Detect which cell encompasses the target text, then output its [X, Y] center coordinate. 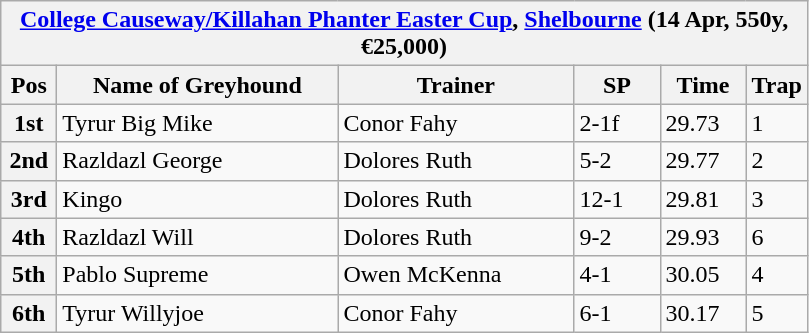
29.81 [703, 199]
Owen McKenna [456, 275]
2-1f [617, 123]
4-1 [617, 275]
1st [29, 123]
4th [29, 237]
30.05 [703, 275]
6-1 [617, 313]
5th [29, 275]
College Causeway/Killahan Phanter Easter Cup, Shelbourne (14 Apr, 550y, €25,000) [404, 34]
3 [776, 199]
Pos [29, 85]
5 [776, 313]
29.73 [703, 123]
2nd [29, 161]
Tyrur Big Mike [198, 123]
3rd [29, 199]
9-2 [617, 237]
Trap [776, 85]
SP [617, 85]
29.77 [703, 161]
Razldazl Will [198, 237]
2 [776, 161]
6th [29, 313]
30.17 [703, 313]
Tyrur Willyjoe [198, 313]
6 [776, 237]
12-1 [617, 199]
Name of Greyhound [198, 85]
29.93 [703, 237]
Razldazl George [198, 161]
4 [776, 275]
5-2 [617, 161]
1 [776, 123]
Kingo [198, 199]
Pablo Supreme [198, 275]
Trainer [456, 85]
Time [703, 85]
